Scan for the cell matching the given text and deliver its [X, Y] coordinate at center. 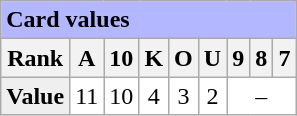
3 [184, 96]
Card values [148, 20]
4 [154, 96]
U [212, 58]
8 [262, 58]
2 [212, 96]
7 [284, 58]
11 [87, 96]
Rank [36, 58]
– [262, 96]
O [184, 58]
A [87, 58]
9 [238, 58]
Value [36, 96]
K [154, 58]
